Find where the given text appears and provide that cell's center as [X, Y] coordinate. 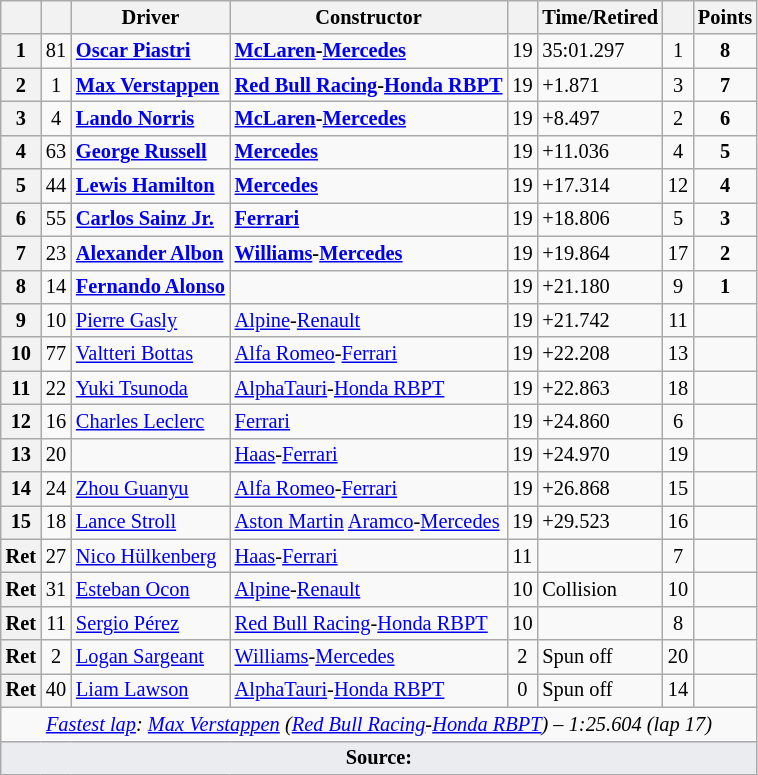
31 [56, 589]
17 [678, 253]
Charles Leclerc [150, 421]
24 [56, 489]
Points [725, 17]
Collision [600, 589]
Liam Lawson [150, 690]
Driver [150, 17]
Lewis Hamilton [150, 186]
Source: [379, 758]
Esteban Ocon [150, 589]
81 [56, 51]
Max Verstappen [150, 85]
Fastest lap: Max Verstappen (Red Bull Racing-Honda RBPT) – 1:25.604 (lap 17) [379, 724]
Yuki Tsunoda [150, 388]
27 [56, 556]
55 [56, 219]
+24.860 [600, 421]
Lance Stroll [150, 522]
Oscar Piastri [150, 51]
Lando Norris [150, 118]
Zhou Guanyu [150, 489]
+1.871 [600, 85]
23 [56, 253]
+29.523 [600, 522]
+22.863 [600, 388]
+11.036 [600, 152]
Nico Hülkenberg [150, 556]
Carlos Sainz Jr. [150, 219]
+8.497 [600, 118]
George Russell [150, 152]
+17.314 [600, 186]
Fernando Alonso [150, 287]
Sergio Pérez [150, 623]
40 [56, 690]
+21.180 [600, 287]
44 [56, 186]
63 [56, 152]
+19.864 [600, 253]
Aston Martin Aramco-Mercedes [369, 522]
Alexander Albon [150, 253]
Valtteri Bottas [150, 354]
+22.208 [600, 354]
22 [56, 388]
Logan Sargeant [150, 657]
Pierre Gasly [150, 320]
+26.868 [600, 489]
+24.970 [600, 455]
+18.806 [600, 219]
Constructor [369, 17]
+21.742 [600, 320]
77 [56, 354]
0 [522, 690]
Time/Retired [600, 17]
35:01.297 [600, 51]
